Scan for the cell matching the given text and deliver its [x, y] coordinate at center. 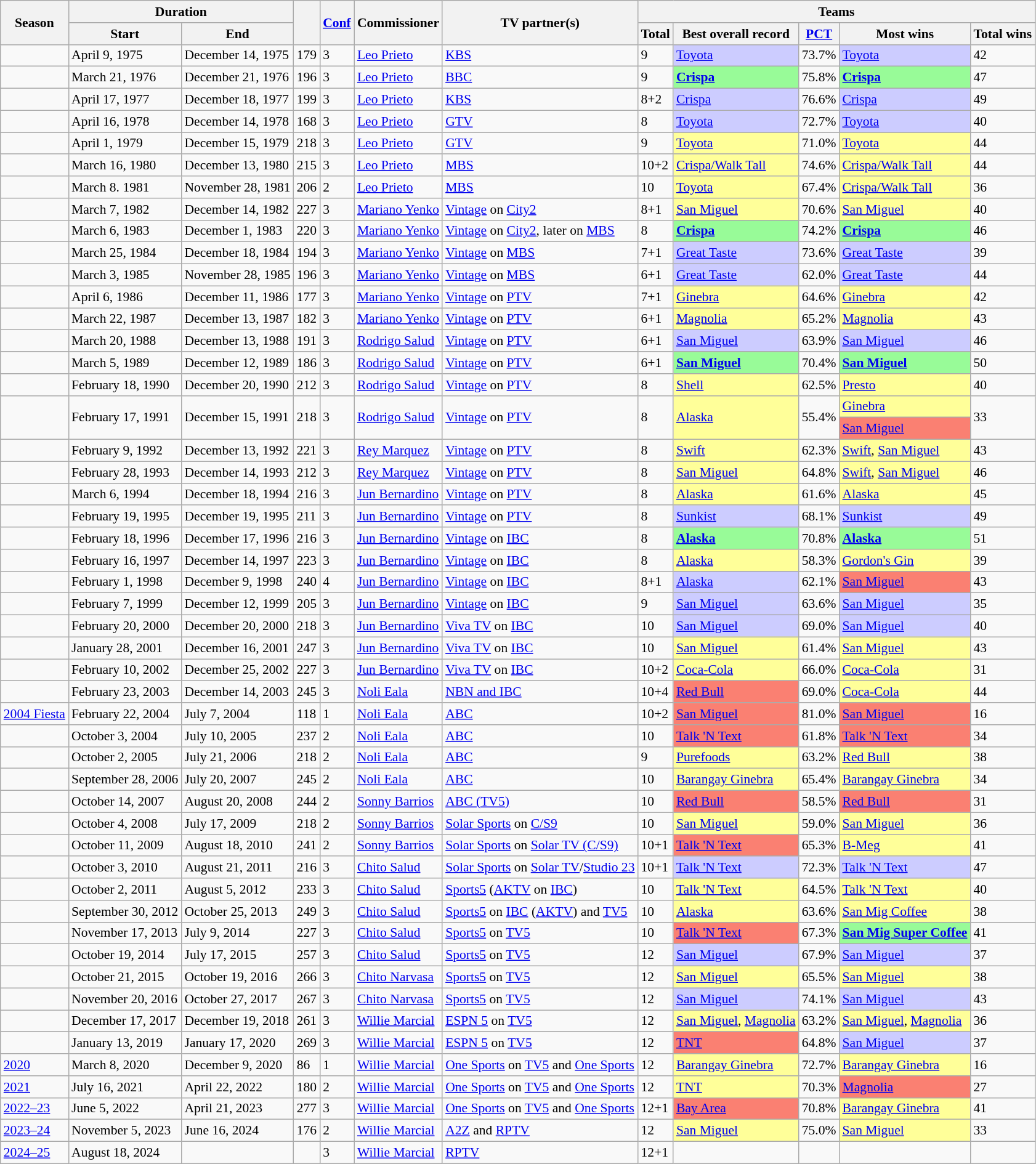
4 [337, 582]
247 [307, 648]
March 22, 1987 [124, 319]
April 22, 2022 [237, 1087]
118 [307, 714]
March 5, 1989 [124, 363]
March 7, 1982 [124, 209]
58.3% [819, 560]
San Mig Coffee [905, 911]
June 16, 2024 [237, 1131]
July 17, 2009 [237, 823]
267 [307, 999]
July 10, 2005 [237, 736]
215 [307, 166]
July 16, 2021 [124, 1087]
Teams [836, 12]
266 [307, 977]
191 [307, 341]
January 13, 2019 [124, 1043]
October 19, 2014 [124, 955]
35 [1003, 604]
February 7, 1999 [124, 604]
December 19, 1995 [237, 517]
2021 [34, 1087]
211 [307, 517]
December 9, 2020 [237, 1065]
November 5, 2023 [124, 1131]
October 14, 2007 [124, 802]
2022–23 [34, 1109]
August 18, 2010 [237, 846]
January 28, 2001 [124, 648]
October 21, 2015 [124, 977]
December 12, 1999 [237, 604]
72.3% [819, 868]
A2Z and RPTV [540, 1131]
241 [307, 846]
October 25, 2013 [237, 911]
Swift [736, 451]
December 13, 1992 [237, 451]
April 16, 1978 [124, 121]
68.1% [819, 517]
August 20, 2008 [237, 802]
December 18, 1994 [237, 495]
October 19, 2016 [237, 977]
February 18, 1996 [124, 538]
61.6% [819, 495]
April 6, 1986 [124, 297]
December 14, 1982 [237, 209]
76.6% [819, 100]
Solar Sports on C/S9 [540, 823]
January 17, 2020 [237, 1043]
277 [307, 1109]
220 [307, 231]
233 [307, 889]
September 28, 2006 [124, 780]
December 14, 1975 [237, 55]
50 [1003, 363]
October 4, 2008 [124, 823]
December 9, 1998 [237, 582]
TV partner(s) [540, 22]
177 [307, 297]
September 30, 2012 [124, 911]
10+4 [655, 692]
San Mig Super Coffee [905, 933]
February 23, 2003 [124, 692]
B-Meg [905, 846]
74.2% [819, 231]
237 [307, 736]
257 [307, 955]
2023–24 [34, 1131]
December 18, 1977 [237, 100]
February 10, 2002 [124, 670]
October 3, 2004 [124, 736]
December 13, 1987 [237, 319]
December 14, 2003 [237, 692]
Solar Sports on Solar TV/Studio 23 [540, 868]
70.6% [819, 209]
June 5, 2022 [124, 1109]
February 17, 1991 [124, 418]
168 [307, 121]
182 [307, 319]
December 16, 2001 [237, 648]
199 [307, 100]
223 [307, 560]
65.3% [819, 846]
Most wins [905, 34]
Total wins [1003, 34]
December 13, 1988 [237, 341]
64.5% [819, 889]
February 19, 1995 [124, 517]
65.5% [819, 977]
February 28, 1993 [124, 472]
67.4% [819, 187]
December 19, 2018 [237, 1021]
BBC [540, 78]
October 3, 2010 [124, 868]
April 1, 1979 [124, 143]
Gordon's Gin [905, 560]
62.0% [819, 275]
179 [307, 55]
November 28, 1985 [237, 275]
February 1, 1998 [124, 582]
65.2% [819, 319]
261 [307, 1021]
March 20, 1988 [124, 341]
December 13, 1980 [237, 166]
180 [307, 1087]
December 11, 1986 [237, 297]
73.6% [819, 253]
October 2, 2005 [124, 758]
244 [307, 802]
66.0% [819, 670]
Season [34, 22]
RPTV [540, 1153]
March 16, 1980 [124, 166]
Sports5 (AKTV on IBC) [540, 889]
62.1% [819, 582]
October 2, 2011 [124, 889]
December 1, 1983 [237, 231]
269 [307, 1043]
End [237, 34]
November 17, 2013 [124, 933]
62.3% [819, 451]
November 28, 1981 [237, 187]
45 [1003, 495]
70.3% [819, 1087]
64.6% [819, 297]
Purefoods [736, 758]
74.6% [819, 166]
249 [307, 911]
November 20, 2016 [124, 999]
ABC (TV5) [540, 802]
59.0% [819, 823]
March 6, 1983 [124, 231]
December 15, 1979 [237, 143]
75.0% [819, 1131]
Vintage on City2 [540, 209]
Bay Area [736, 1109]
67.3% [819, 933]
Start [124, 34]
December 20, 1990 [237, 385]
April 9, 1975 [124, 55]
March 25, 1984 [124, 253]
8+2 [655, 100]
March 8, 2020 [124, 1065]
March 8. 1981 [124, 187]
December 14, 1993 [237, 472]
July 21, 2006 [237, 758]
61.8% [819, 736]
61.4% [819, 648]
27 [1003, 1087]
73.7% [819, 55]
Presto [905, 385]
August 5, 2012 [237, 889]
67.9% [819, 955]
Sports5 on IBC (AKTV) and TV5 [540, 911]
March 6, 1994 [124, 495]
December 20, 2000 [237, 626]
51 [1003, 538]
55.4% [819, 418]
Shell [736, 385]
205 [307, 604]
December 14, 1978 [237, 121]
Solar Sports on Solar TV (C/S9) [540, 846]
63.9% [819, 341]
December 25, 2002 [237, 670]
December 21, 1976 [237, 78]
December 17, 2017 [124, 1021]
2024–25 [34, 1153]
NBN and IBC [540, 692]
October 11, 2009 [124, 846]
August 18, 2024 [124, 1153]
October 27, 2017 [237, 999]
PCT [819, 34]
65.4% [819, 780]
February 20, 2000 [124, 626]
July 20, 2007 [237, 780]
Total [655, 34]
75.8% [819, 78]
August 21, 2011 [237, 868]
Best overall record [736, 34]
70.4% [819, 363]
December 15, 1991 [237, 418]
86 [307, 1065]
April 21, 2023 [237, 1109]
71.0% [819, 143]
2020 [34, 1065]
62.5% [819, 385]
240 [307, 582]
Commissioner [398, 22]
2004 Fiesta [34, 714]
February 18, 1990 [124, 385]
April 17, 1977 [124, 100]
Vintage on City2, later on MBS [540, 231]
February 9, 1992 [124, 451]
December 17, 1996 [237, 538]
December 18, 1984 [237, 253]
February 16, 1997 [124, 560]
221 [307, 451]
58.5% [819, 802]
206 [307, 187]
February 22, 2004 [124, 714]
July 17, 2015 [237, 955]
81.0% [819, 714]
July 9, 2014 [237, 933]
Duration [181, 12]
December 12, 1989 [237, 363]
March 21, 1976 [124, 78]
176 [307, 1131]
July 7, 2004 [237, 714]
Conf [337, 22]
194 [307, 253]
March 3, 1985 [124, 275]
74.1% [819, 999]
December 14, 1997 [237, 560]
186 [307, 363]
